For the text-containing cell, return its midpoint in (x, y) coordinate format. 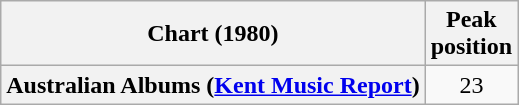
Australian Albums (Kent Music Report) (213, 85)
Chart (1980) (213, 34)
23 (471, 85)
Peakposition (471, 34)
